Provide the [x, y] coordinate of the cell's center where the given text is located.  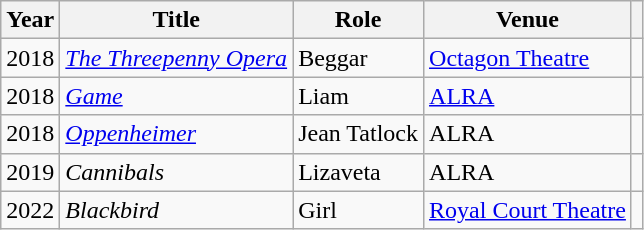
Role [358, 20]
Oppenheimer [176, 134]
Cannibals [176, 172]
Octagon Theatre [528, 58]
Blackbird [176, 210]
Lizaveta [358, 172]
Game [176, 96]
Jean Tatlock [358, 134]
Beggar [358, 58]
2022 [30, 210]
Year [30, 20]
The Threepenny Opera [176, 58]
Girl [358, 210]
Liam [358, 96]
Royal Court Theatre [528, 210]
Venue [528, 20]
2019 [30, 172]
Title [176, 20]
